For the text-containing cell, return its midpoint in [x, y] coordinate format. 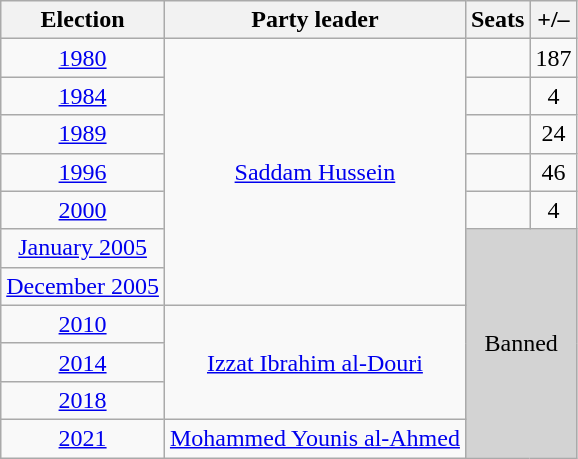
187 [554, 58]
24 [554, 134]
Banned [520, 343]
1984 [83, 96]
December 2005 [83, 286]
Mohammed Younis al-Ahmed [314, 438]
2010 [83, 324]
46 [554, 172]
Party leader [314, 20]
1989 [83, 134]
2021 [83, 438]
2014 [83, 362]
2018 [83, 400]
Izzat Ibrahim al-Douri [314, 362]
Seats [497, 20]
Saddam Hussein [314, 172]
1980 [83, 58]
1996 [83, 172]
January 2005 [83, 248]
+/– [554, 20]
Election [83, 20]
2000 [83, 210]
